Locate the cell with the specified text and output its [x, y] center coordinate. 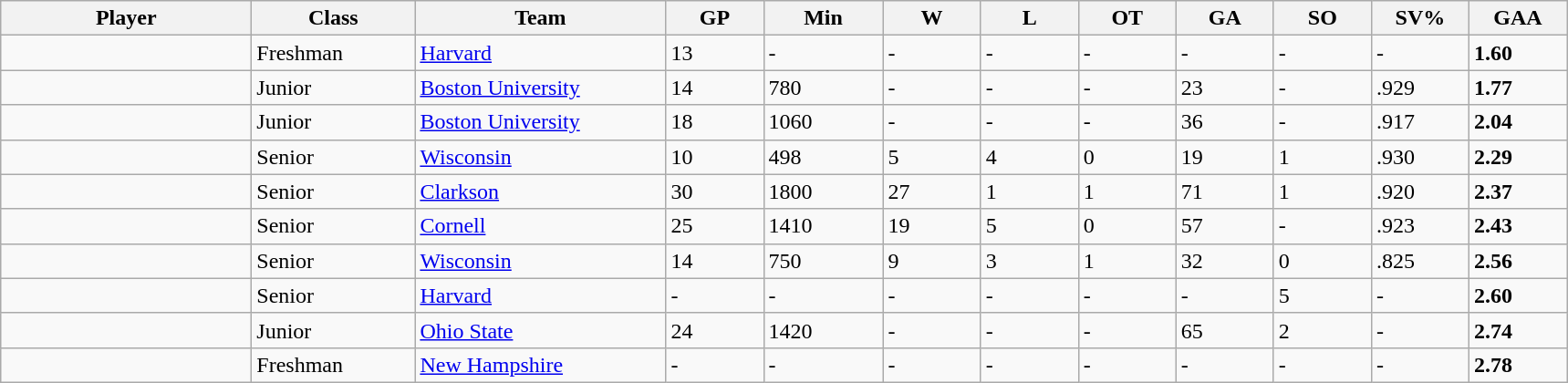
3 [1029, 261]
2.29 [1518, 157]
GP [715, 18]
18 [715, 122]
New Hampshire [540, 365]
SV% [1419, 18]
498 [823, 157]
2 [1323, 330]
Team [540, 18]
SO [1323, 18]
4 [1029, 157]
.825 [1419, 261]
27 [932, 191]
25 [715, 226]
.923 [1419, 226]
2.74 [1518, 330]
32 [1224, 261]
GA [1224, 18]
2.60 [1518, 295]
1420 [823, 330]
.930 [1419, 157]
Clarkson [540, 191]
1800 [823, 191]
L [1029, 18]
2.78 [1518, 365]
1410 [823, 226]
1.77 [1518, 88]
GAA [1518, 18]
2.37 [1518, 191]
780 [823, 88]
13 [715, 53]
2.43 [1518, 226]
Class [334, 18]
65 [1224, 330]
30 [715, 191]
.920 [1419, 191]
.917 [1419, 122]
23 [1224, 88]
Player [126, 18]
1.60 [1518, 53]
2.56 [1518, 261]
36 [1224, 122]
9 [932, 261]
750 [823, 261]
1060 [823, 122]
Cornell [540, 226]
2.04 [1518, 122]
Ohio State [540, 330]
Min [823, 18]
10 [715, 157]
.929 [1419, 88]
W [932, 18]
24 [715, 330]
57 [1224, 226]
71 [1224, 191]
OT [1127, 18]
